Identify which cell holds the provided text, then report its [x, y] central coordinate. 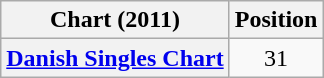
Chart (2011) [115, 20]
31 [276, 58]
Danish Singles Chart [115, 58]
Position [276, 20]
